Output the (x, y) coordinate of the center of the cell containing the given text.  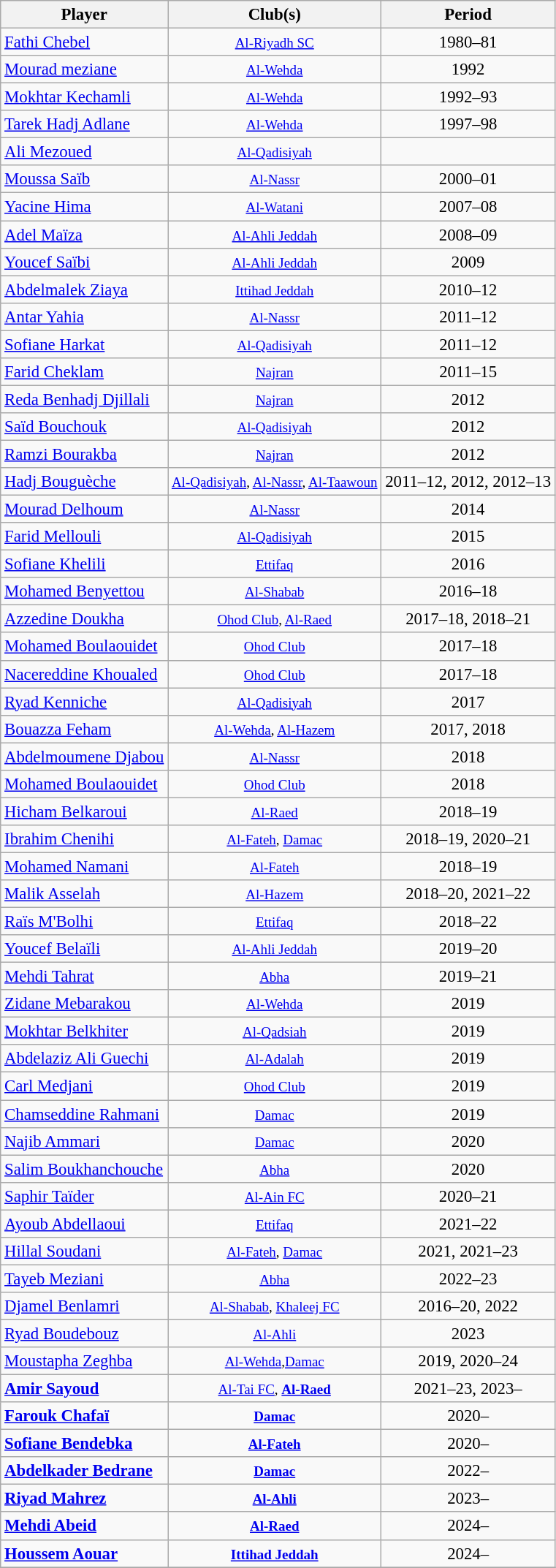
Abdelmalek Ziaya (85, 289)
Adel Maïza (85, 235)
Mokhtar Belkhiter (85, 1031)
Nacereddine Khoualed (85, 674)
Najib Ammari (85, 1141)
Hadj Bouguèche (85, 482)
Sofiane Harkat (85, 344)
Riyad Mahrez (85, 1499)
2023– (468, 1499)
2011–12, 2012, 2012–13 (468, 482)
Al-Wehda,Damac (275, 1361)
Al-Riyadh SC (275, 42)
Club(s) (275, 15)
2022– (468, 1471)
2000–01 (468, 179)
2022–23 (468, 1279)
Farid Cheklam (85, 372)
2019, 2020–24 (468, 1361)
Farouk Chafaï (85, 1416)
Al-Hazem (275, 894)
1980–81 (468, 42)
2016–18 (468, 591)
2021, 2021–23 (468, 1251)
2016–20, 2022 (468, 1306)
2018–19, 2020–21 (468, 839)
2015 (468, 537)
Moustapha Zeghba (85, 1361)
Fathi Chebel (85, 42)
1992 (468, 69)
Mourad meziane (85, 69)
Moussa Saïb (85, 179)
Farid Mellouli (85, 537)
Mehdi Tahrat (85, 977)
Al-Adalah (275, 1059)
Malik Asselah (85, 894)
Salim Boukhanchouche (85, 1169)
Abdelkader Bedrane (85, 1471)
Ryad Kenniche (85, 702)
Hicham Belkaroui (85, 811)
Reda Benhadj Djillali (85, 399)
2021–23, 2023– (468, 1389)
Saïd Bouchouk (85, 427)
Al-Wehda, Al-Hazem (275, 729)
Ali Mezoued (85, 152)
2011–15 (468, 372)
2008–09 (468, 235)
Ryad Boudebouz (85, 1333)
Carl Medjani (85, 1086)
Al-Qadisiyah, Al-Nassr, Al-Taawoun (275, 482)
Abdelmoumene Djabou (85, 757)
2023 (468, 1333)
2016 (468, 564)
Amir Sayoud (85, 1389)
Sofiane Bendebka (85, 1444)
Ohod Club, Al-Raed (275, 619)
Chamseddine Rahmani (85, 1114)
Player (85, 15)
Mokhtar Kechamli (85, 97)
Mehdi Abeid (85, 1526)
2019–20 (468, 949)
Al-Qadsiah (275, 1031)
Al-Tai FC, Al-Raed (275, 1389)
Yacine Hima (85, 207)
Mourad Delhoum (85, 510)
Ayoub Abdellaoui (85, 1224)
Bouazza Feham (85, 729)
Raïs M'Bolhi (85, 922)
Antar Yahia (85, 317)
Abdelaziz Ali Guechi (85, 1059)
Al-Shabab (275, 591)
Tarek Hadj Adlane (85, 124)
Youcef Belaïli (85, 949)
2020–21 (468, 1196)
2017, 2018 (468, 729)
2019–21 (468, 977)
Saphir Taïder (85, 1196)
Al-Ain FC (275, 1196)
Mohamed Benyettou (85, 591)
Tayeb Meziani (85, 1279)
1997–98 (468, 124)
Al-Shabab, Khaleej FC (275, 1306)
Zidane Mebarakou (85, 1004)
2017–18, 2018–21 (468, 619)
2021–22 (468, 1224)
Youcef Saïbi (85, 262)
Mohamed Namani (85, 866)
1992–93 (468, 97)
Sofiane Khelili (85, 564)
Azzedine Doukha (85, 619)
Djamel Benlamri (85, 1306)
2017 (468, 702)
Hillal Soudani (85, 1251)
Al-Watani (275, 207)
2009 (468, 262)
2014 (468, 510)
Ibrahim Chenihi (85, 839)
2010–12 (468, 289)
2018–20, 2021–22 (468, 894)
Period (468, 15)
Houssem Aouar (85, 1553)
Ramzi Bourakba (85, 454)
2007–08 (468, 207)
2018–22 (468, 922)
